Extract the (x, y) coordinate from the center of the cell holding the provided text.  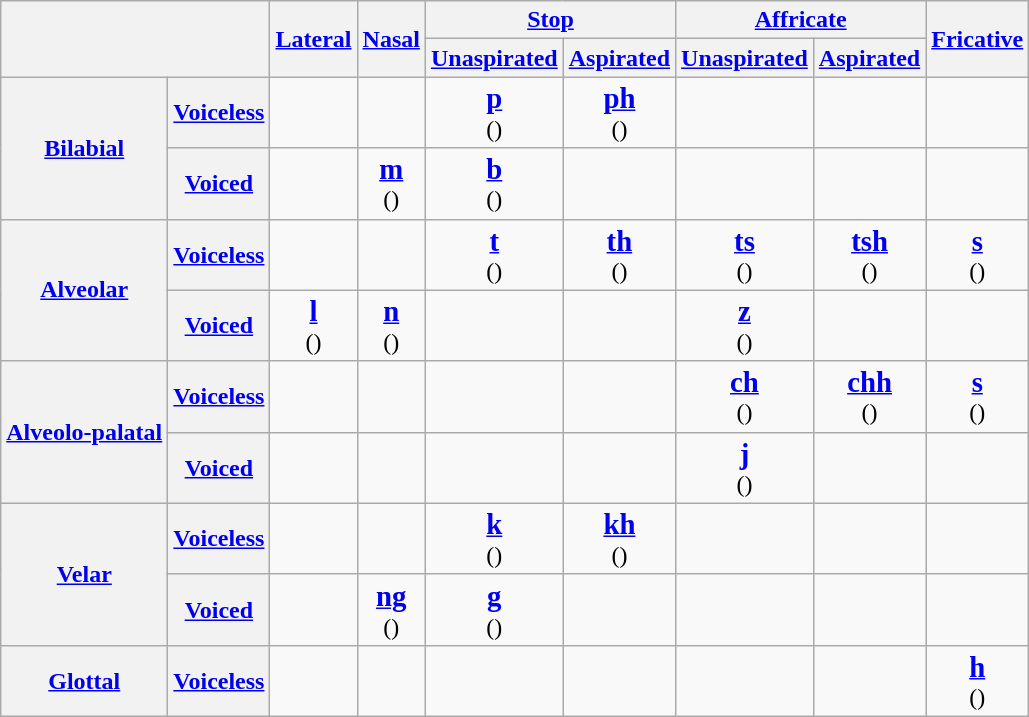
b () (494, 184)
Alveolar (84, 290)
g () (494, 610)
ts () (745, 254)
Velar (84, 574)
th () (619, 254)
ch () (745, 396)
Lateral (314, 39)
Bilabial (84, 148)
ph () (619, 112)
h () (978, 680)
Stop (550, 20)
Glottal (84, 680)
n () (391, 326)
m () (391, 184)
tsh () (869, 254)
k () (494, 538)
Alveolo-palatal (84, 432)
kh () (619, 538)
t () (494, 254)
j () (745, 468)
ng () (391, 610)
Affricate (801, 20)
Nasal (391, 39)
p () (494, 112)
z () (745, 326)
Fricative (978, 39)
l () (314, 326)
chh () (869, 396)
